Pinpoint the cell where the given text exists, returning its [X, Y] midpoint coordinate. 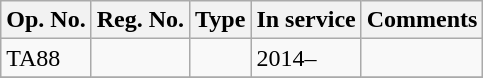
2014– [306, 58]
Comments [422, 20]
Reg. No. [140, 20]
Type [220, 20]
Op. No. [46, 20]
TA88 [46, 58]
In service [306, 20]
